Return (x, y) of the center of cell containing provided text 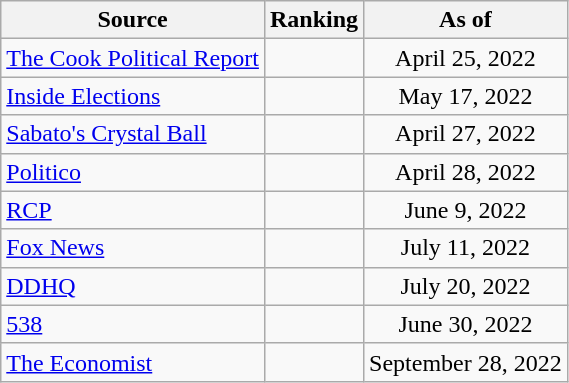
The Economist (133, 362)
Ranking (314, 20)
As of (466, 20)
Fox News (133, 248)
July 20, 2022 (466, 286)
April 28, 2022 (466, 172)
September 28, 2022 (466, 362)
The Cook Political Report (133, 58)
Sabato's Crystal Ball (133, 134)
April 27, 2022 (466, 134)
Source (133, 20)
May 17, 2022 (466, 96)
April 25, 2022 (466, 58)
538 (133, 324)
June 9, 2022 (466, 210)
July 11, 2022 (466, 248)
Inside Elections (133, 96)
DDHQ (133, 286)
June 30, 2022 (466, 324)
RCP (133, 210)
Politico (133, 172)
